Detect which cell encompasses the target text, then output its [X, Y] center coordinate. 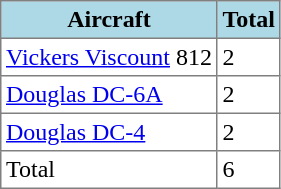
Douglas DC-6A [109, 95]
Aircraft [109, 20]
6 [248, 170]
Vickers Viscount 812 [109, 57]
Douglas DC-4 [109, 132]
